Pinpoint the cell where the given text exists, returning its (X, Y) midpoint coordinate. 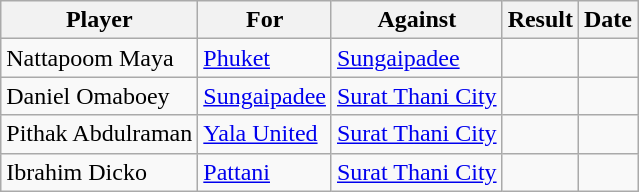
Result (540, 20)
Player (100, 20)
Phuket (265, 58)
Pithak Abdulraman (100, 134)
Against (416, 20)
Yala United (265, 134)
For (265, 20)
Ibrahim Dicko (100, 172)
Daniel Omaboey (100, 96)
Date (608, 20)
Nattapoom Maya (100, 58)
Pattani (265, 172)
